Find where the given text appears and provide that cell's center as (x, y) coordinate. 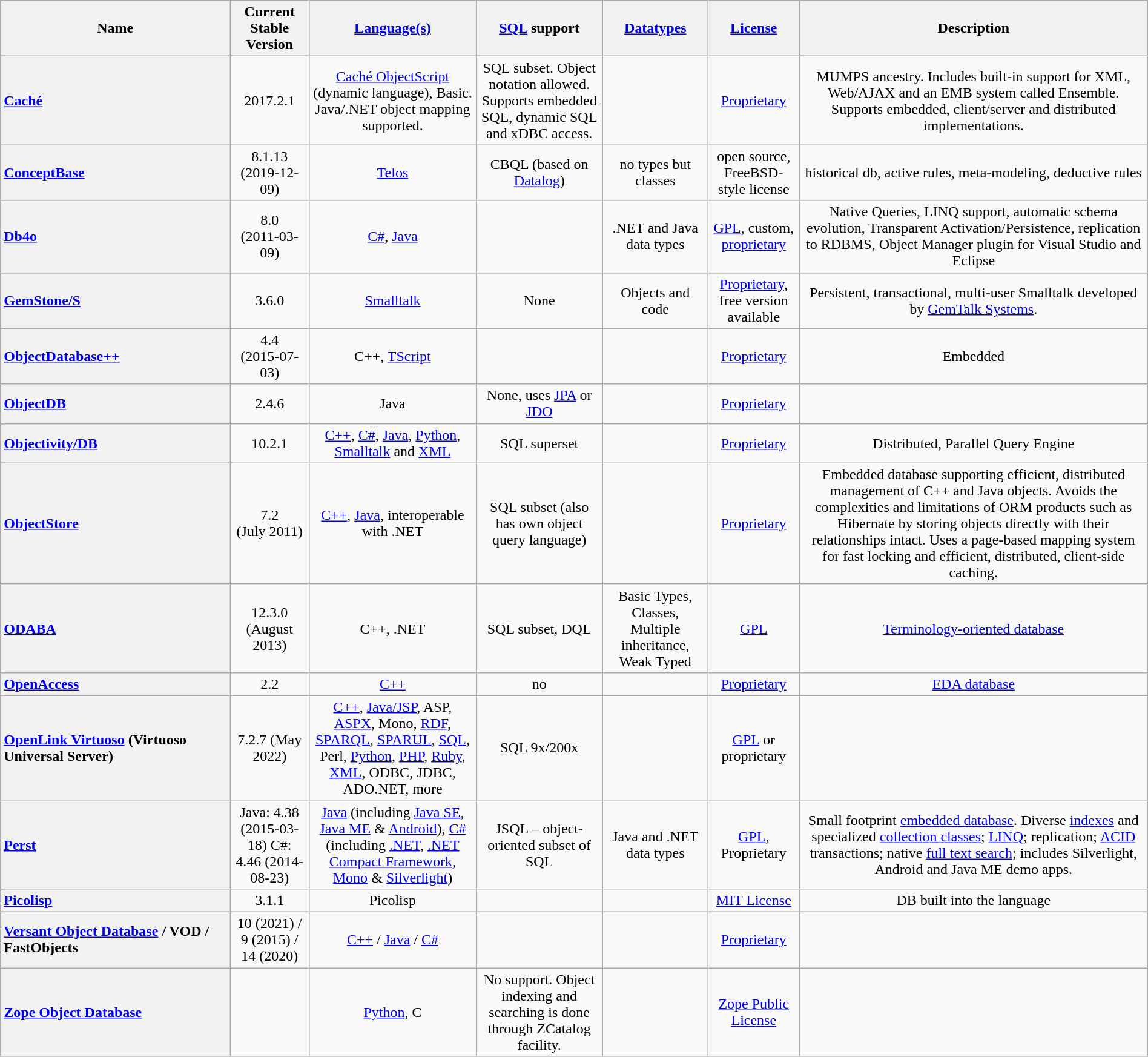
SQL support (539, 28)
Objectivity/DB (115, 443)
ObjectStore (115, 523)
ConceptBase (115, 173)
Perst (115, 845)
8.0(2011-03-09) (270, 236)
C++, Java, interoperable with .NET (393, 523)
Description (974, 28)
.NET and Java data types (655, 236)
Basic Types, Classes, Multiple inheritance, Weak Typed (655, 628)
Db4o (115, 236)
CBQL (based on Datalog) (539, 173)
3.1.1 (270, 901)
Java (including Java SE, Java ME & Android), C# (including .NET, .NET Compact Framework, Mono & Silverlight) (393, 845)
4.4(2015-07-03) (270, 356)
Smalltalk (393, 300)
Telos (393, 173)
SQL subset (also has own object query language) (539, 523)
open source, FreeBSD-style license (753, 173)
GPL (753, 628)
Caché ObjectScript (dynamic language), Basic. Java/.NET object mapping supported. (393, 101)
historical db, active rules, meta-modeling, deductive rules (974, 173)
SQL superset (539, 443)
2.4.6 (270, 403)
Current Stable Version (270, 28)
3.6.0 (270, 300)
Distributed, Parallel Query Engine (974, 443)
10.2.1 (270, 443)
C++, C#, Java, Python, Smalltalk and XML (393, 443)
None, uses JPA or JDO (539, 403)
12.3.0(August 2013) (270, 628)
no types but classes (655, 173)
None (539, 300)
OpenLink Virtuoso (Virtuoso Universal Server) (115, 747)
EDA database (974, 684)
GemStone/S (115, 300)
License (753, 28)
SQL subset, DQL (539, 628)
C++, .NET (393, 628)
Name (115, 28)
GPL or proprietary (753, 747)
10 (2021) / 9 (2015) / 14 (2020) (270, 940)
C++ (393, 684)
C++, Java/JSP, ASP, ASPX, Mono, RDF, SPARQL, SPARUL, SQL, Perl, Python, PHP, Ruby, XML, ODBC, JDBC, ADO.NET, more (393, 747)
SQL subset. Object notation allowed. Supports embedded SQL, dynamic SQL and xDBC access. (539, 101)
C#, Java (393, 236)
C++ / Java / C# (393, 940)
8.1.13(2019-12-09) (270, 173)
ODABA (115, 628)
Objects and code (655, 300)
Datatypes (655, 28)
Terminology-oriented database (974, 628)
Versant Object Database / VOD / FastObjects (115, 940)
Python, C (393, 1012)
Language(s) (393, 28)
Java (393, 403)
Zope Object Database (115, 1012)
Zope Public License (753, 1012)
DB built into the language (974, 901)
ObjectDatabase++ (115, 356)
7.2(July 2011) (270, 523)
No support. Object indexing and searching is done through ZCatalog facility. (539, 1012)
GPL, custom, proprietary (753, 236)
2017.2.1 (270, 101)
Embedded (974, 356)
Proprietary, free version available (753, 300)
Java and .NET data types (655, 845)
SQL 9x/200x (539, 747)
GPL, Proprietary (753, 845)
Java: 4.38 (2015-03-18) C#: 4.46 (2014-08-23) (270, 845)
MIT License (753, 901)
Caché (115, 101)
C++, TScript (393, 356)
7.2.7 (May 2022) (270, 747)
no (539, 684)
JSQL – object-oriented subset of SQL (539, 845)
Persistent, transactional, multi-user Smalltalk developed by GemTalk Systems. (974, 300)
OpenAccess (115, 684)
ObjectDB (115, 403)
2.2 (270, 684)
